Scan for the cell matching the given text and deliver its (X, Y) coordinate at center. 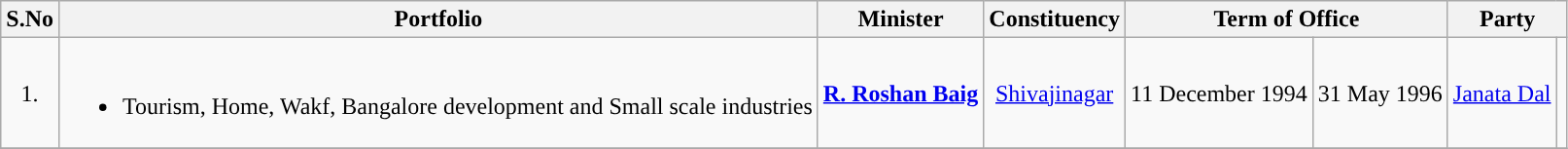
Minister (900, 19)
11 December 1994 (1219, 93)
Party (1507, 19)
R. Roshan Baig (900, 93)
Constituency (1055, 19)
1. (30, 93)
Portfolio (437, 19)
31 May 1996 (1380, 93)
S.No (30, 19)
Janata Dal (1502, 93)
Tourism, Home, Wakf, Bangalore development and Small scale industries (437, 93)
Shivajinagar (1055, 93)
Term of Office (1287, 19)
